Determine the (x, y) coordinate at the center of the cell enclosing the given text.  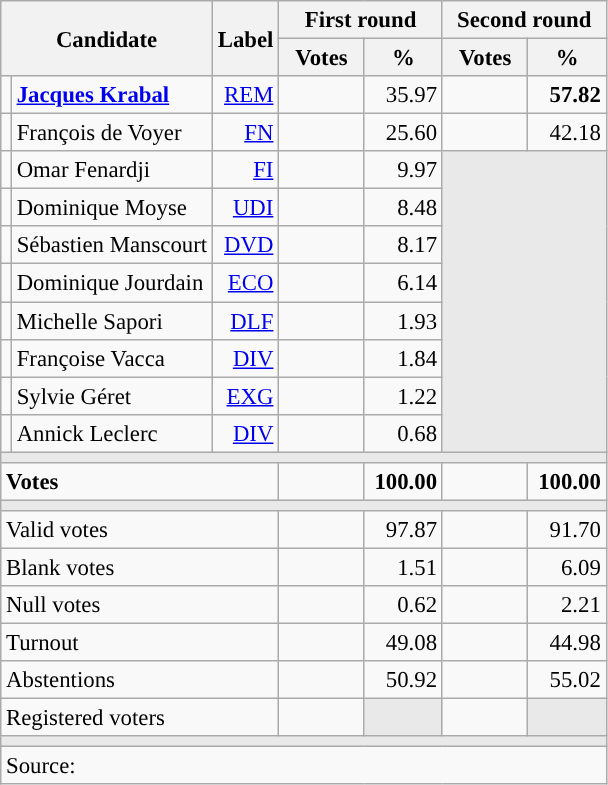
Sébastien Manscourt (112, 245)
1.51 (403, 567)
42.18 (567, 133)
44.98 (567, 643)
REM (245, 95)
EXG (245, 396)
Sylvie Géret (112, 396)
2.21 (567, 605)
Label (245, 38)
Candidate (107, 38)
97.87 (403, 530)
50.92 (403, 680)
49.08 (403, 643)
ECO (245, 283)
8.48 (403, 208)
Turnout (140, 643)
UDI (245, 208)
DVD (245, 245)
9.97 (403, 170)
François de Voyer (112, 133)
First round (361, 20)
6.09 (567, 567)
91.70 (567, 530)
Registered voters (140, 718)
DLF (245, 321)
Blank votes (140, 567)
Abstentions (140, 680)
Omar Fenardji (112, 170)
Valid votes (140, 530)
0.68 (403, 433)
1.84 (403, 358)
25.60 (403, 133)
57.82 (567, 95)
FI (245, 170)
Annick Leclerc (112, 433)
Second round (524, 20)
35.97 (403, 95)
1.22 (403, 396)
Source: (304, 766)
1.93 (403, 321)
Michelle Sapori (112, 321)
Dominique Moyse (112, 208)
0.62 (403, 605)
Jacques Krabal (112, 95)
6.14 (403, 283)
55.02 (567, 680)
Null votes (140, 605)
Dominique Jourdain (112, 283)
8.17 (403, 245)
FN (245, 133)
Françoise Vacca (112, 358)
